Detect which cell encompasses the target text, then output its [x, y] center coordinate. 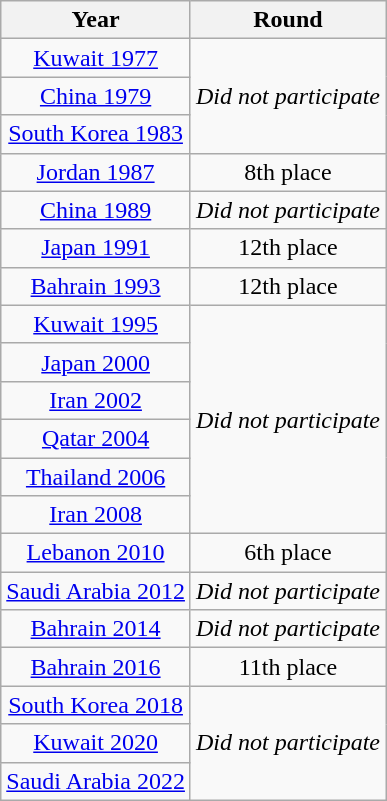
Round [288, 20]
11th place [288, 667]
Saudi Arabia 2022 [96, 781]
Saudi Arabia 2012 [96, 591]
Kuwait 1977 [96, 58]
Year [96, 20]
Iran 2008 [96, 515]
South Korea 2018 [96, 705]
Lebanon 2010 [96, 553]
Japan 2000 [96, 362]
Jordan 1987 [96, 172]
China 1989 [96, 210]
8th place [288, 172]
Kuwait 1995 [96, 324]
Kuwait 2020 [96, 743]
Thailand 2006 [96, 477]
Bahrain 2014 [96, 629]
South Korea 1983 [96, 134]
Japan 1991 [96, 248]
Qatar 2004 [96, 438]
Bahrain 1993 [96, 286]
Iran 2002 [96, 400]
China 1979 [96, 96]
6th place [288, 553]
Bahrain 2016 [96, 667]
